Search for the cell housing the specified text and yield its (X, Y) center coordinate. 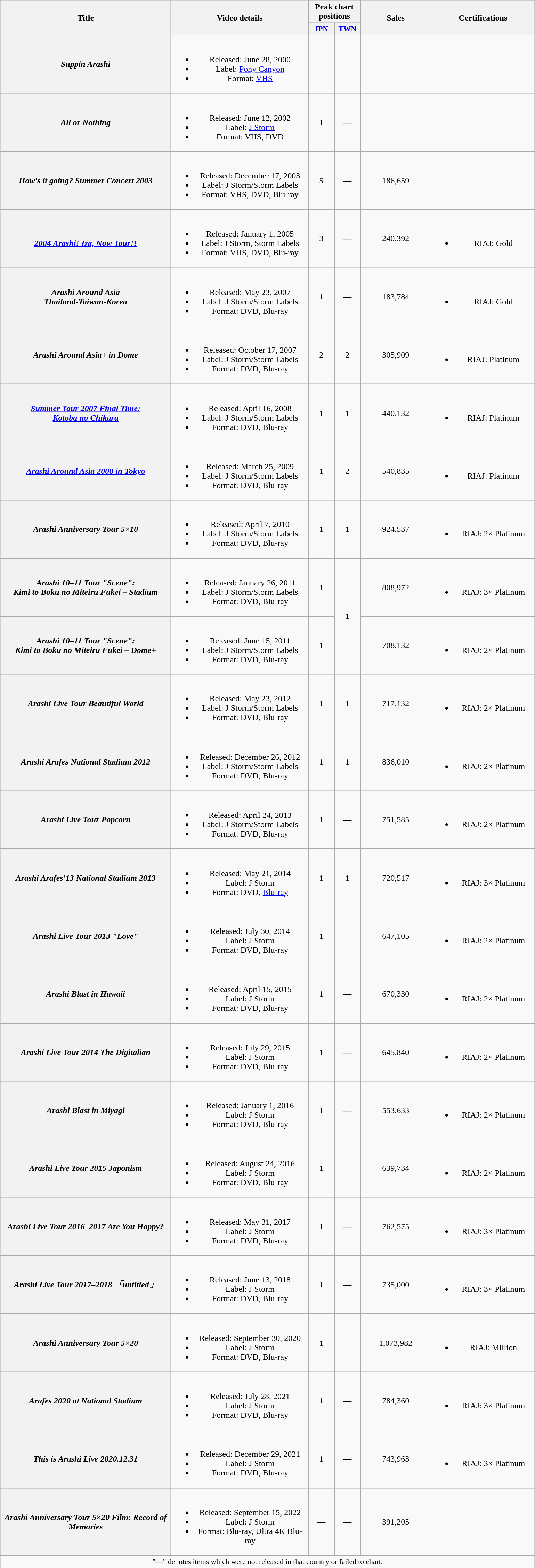
5 (321, 181)
Released: August 24, 2016Label: J StormFormat: DVD, Blu-ray (240, 1169)
Released: January 1, 2005Label: J Storm, Storm LabelsFormat: VHS, DVD, Blu-ray (240, 239)
Released: June 13, 2018Label: J StormFormat: DVD, Blu-ray (240, 1285)
647,105 (396, 936)
Released: July 30, 2014Label: J StormFormat: DVD, Blu-ray (240, 936)
808,972 (396, 587)
Released: May 21, 2014Label: J StormFormat: DVD, Blu-ray (240, 878)
Arashi Arafes'13 National Stadium 2013 (86, 878)
Released: March 25, 2009Label: J Storm/Storm LabelsFormat: DVD, Blu-ray (240, 471)
Arashi Blast in Hawaii (86, 994)
Released: May 23, 2007Label: J Storm/Storm LabelsFormat: DVD, Blu-ray (240, 297)
Arashi Arafes National Stadium 2012 (86, 762)
Arashi Live Tour 2014 The Digitalian (86, 1053)
Certifications (483, 18)
RIAJ: Million (483, 1343)
Arashi Live Tour 2013 "Love" (86, 936)
924,537 (396, 529)
Arashi Around Asia 2008 in Tokyo (86, 471)
540,835 (396, 471)
708,132 (396, 646)
3 (321, 239)
JPN (321, 29)
Title (86, 18)
Released: July 28, 2021Label: J StormFormat: DVD, Blu-ray (240, 1401)
Released: December 26, 2012Label: J Storm/Storm LabelsFormat: DVD, Blu-ray (240, 762)
717,132 (396, 703)
Arashi Around AsiaThailand-Taiwan-Korea (86, 297)
Video details (240, 18)
Released: April 16, 2008Label: J Storm/Storm LabelsFormat: DVD, Blu-ray (240, 413)
Released: April 15, 2015Label: J StormFormat: DVD, Blu-ray (240, 994)
Arashi Anniversary Tour 5×10 (86, 529)
Released: June 15, 2011Label: J Storm/Storm LabelsFormat: DVD, Blu-ray (240, 646)
762,575 (396, 1226)
Arashi Live Tour 2015 Japonism (86, 1169)
751,585 (396, 819)
183,784 (396, 297)
Arashi Live Tour 2016–2017 Are You Happy? (86, 1226)
639,734 (396, 1169)
Arashi Live Tour Beautiful World (86, 703)
Released: July 29, 2015Label: J StormFormat: DVD, Blu-ray (240, 1053)
670,330 (396, 994)
186,659 (396, 181)
553,633 (396, 1110)
Arashi Live Tour Popcorn (86, 819)
Released: May 23, 2012Label: J Storm/Storm LabelsFormat: DVD, Blu-ray (240, 703)
Released: June 28, 2000Label: Pony CanyonFormat: VHS (240, 64)
This is Arashi Live 2020.12.31 (86, 1459)
440,132 (396, 413)
All or Nothing (86, 122)
How's it going? Summer Concert 2003 (86, 181)
Arashi 10–11 Tour "Scene":Kimi to Boku no Miteiru Fūkei – Dome+ (86, 646)
Arafes 2020 at National Stadium (86, 1401)
735,000 (396, 1285)
Released: October 17, 2007Label: J Storm/Storm LabelsFormat: DVD, Blu-ray (240, 355)
Peak chart positions (334, 12)
Released: April 24, 2013Label: J Storm/Storm LabelsFormat: DVD, Blu-ray (240, 819)
"—" denotes items which were not released in that country or failed to chart. (268, 1562)
Released: September 30, 2020Label: J StormFormat: DVD, Blu-ray (240, 1343)
Arashi Live Tour 2017–2018 「untitled」 (86, 1285)
Released: December 17, 2003Label: J Storm/Storm LabelsFormat: VHS, DVD, Blu-ray (240, 181)
305,909 (396, 355)
Summer Tour 2007 Final Time:Kotoba no Chikara (86, 413)
Released: May 31, 2017Label: J StormFormat: DVD, Blu-ray (240, 1226)
Released: January 26, 2011Label: J Storm/Storm LabelsFormat: DVD, Blu-ray (240, 587)
TWN (348, 29)
784,360 (396, 1401)
Arashi 10–11 Tour "Scene":Kimi to Boku no Miteiru Fūkei – Stadium (86, 587)
1,073,982 (396, 1343)
Released: January 1, 2016Label: J StormFormat: DVD, Blu-ray (240, 1110)
Arashi Blast in Miyagi (86, 1110)
645,840 (396, 1053)
836,010 (396, 762)
2004 Arashi! Iza, Now Tour!! (86, 239)
Sales (396, 18)
720,517 (396, 878)
Released: April 7, 2010Label: J Storm/Storm LabelsFormat: DVD, Blu-ray (240, 529)
743,963 (396, 1459)
Arashi Around Asia+ in Dome (86, 355)
240,392 (396, 239)
Released: June 12, 2002Label: J StormFormat: VHS, DVD (240, 122)
391,205 (396, 1522)
Arashi Anniversary Tour 5×20 Film: Record of Memories (86, 1522)
Released: September 15, 2022Label: J StormFormat: Blu-ray, Ultra 4K Blu-ray (240, 1522)
Suppin Arashi (86, 64)
Arashi Anniversary Tour 5×20 (86, 1343)
Released: December 29, 2021Label: J StormFormat: DVD, Blu-ray (240, 1459)
